Locate the cell with the specified text and output its (X, Y) center coordinate. 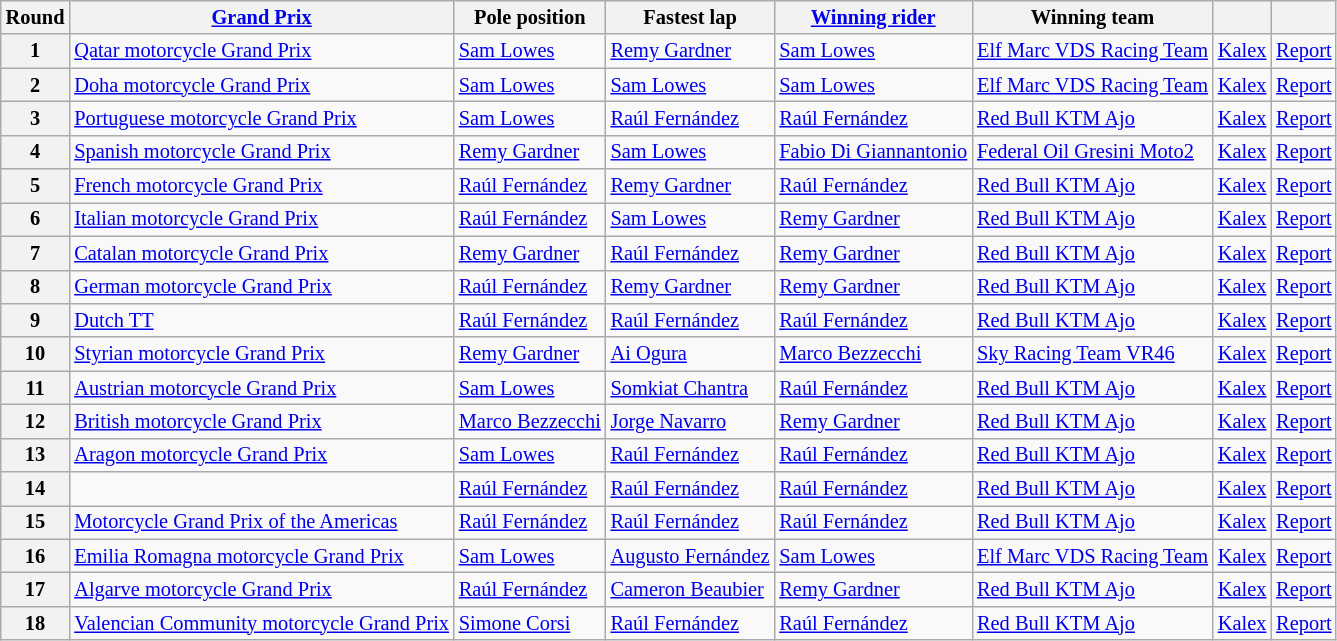
17 (36, 589)
Dutch TT (262, 320)
Algarve motorcycle Grand Prix (262, 589)
9 (36, 320)
French motorcycle Grand Prix (262, 186)
Round (36, 17)
German motorcycle Grand Prix (262, 287)
Somkiat Chantra (690, 388)
Italian motorcycle Grand Prix (262, 219)
10 (36, 354)
12 (36, 421)
Pole position (530, 17)
Portuguese motorcycle Grand Prix (262, 118)
4 (36, 152)
Motorcycle Grand Prix of the Americas (262, 522)
Doha motorcycle Grand Prix (262, 85)
Augusto Fernández (690, 556)
11 (36, 388)
13 (36, 455)
Grand Prix (262, 17)
18 (36, 623)
Fabio Di Giannantonio (873, 152)
Fastest lap (690, 17)
Winning team (1092, 17)
Valencian Community motorcycle Grand Prix (262, 623)
Winning rider (873, 17)
Ai Ogura (690, 354)
Catalan motorcycle Grand Prix (262, 253)
15 (36, 522)
7 (36, 253)
14 (36, 489)
British motorcycle Grand Prix (262, 421)
Federal Oil Gresini Moto2 (1092, 152)
1 (36, 51)
5 (36, 186)
2 (36, 85)
Sky Racing Team VR46 (1092, 354)
Austrian motorcycle Grand Prix (262, 388)
Cameron Beaubier (690, 589)
Jorge Navarro (690, 421)
8 (36, 287)
Spanish motorcycle Grand Prix (262, 152)
6 (36, 219)
Simone Corsi (530, 623)
Qatar motorcycle Grand Prix (262, 51)
Styrian motorcycle Grand Prix (262, 354)
Aragon motorcycle Grand Prix (262, 455)
Emilia Romagna motorcycle Grand Prix (262, 556)
3 (36, 118)
16 (36, 556)
